Determine the (x, y) coordinate at the center of the cell enclosing the given text.  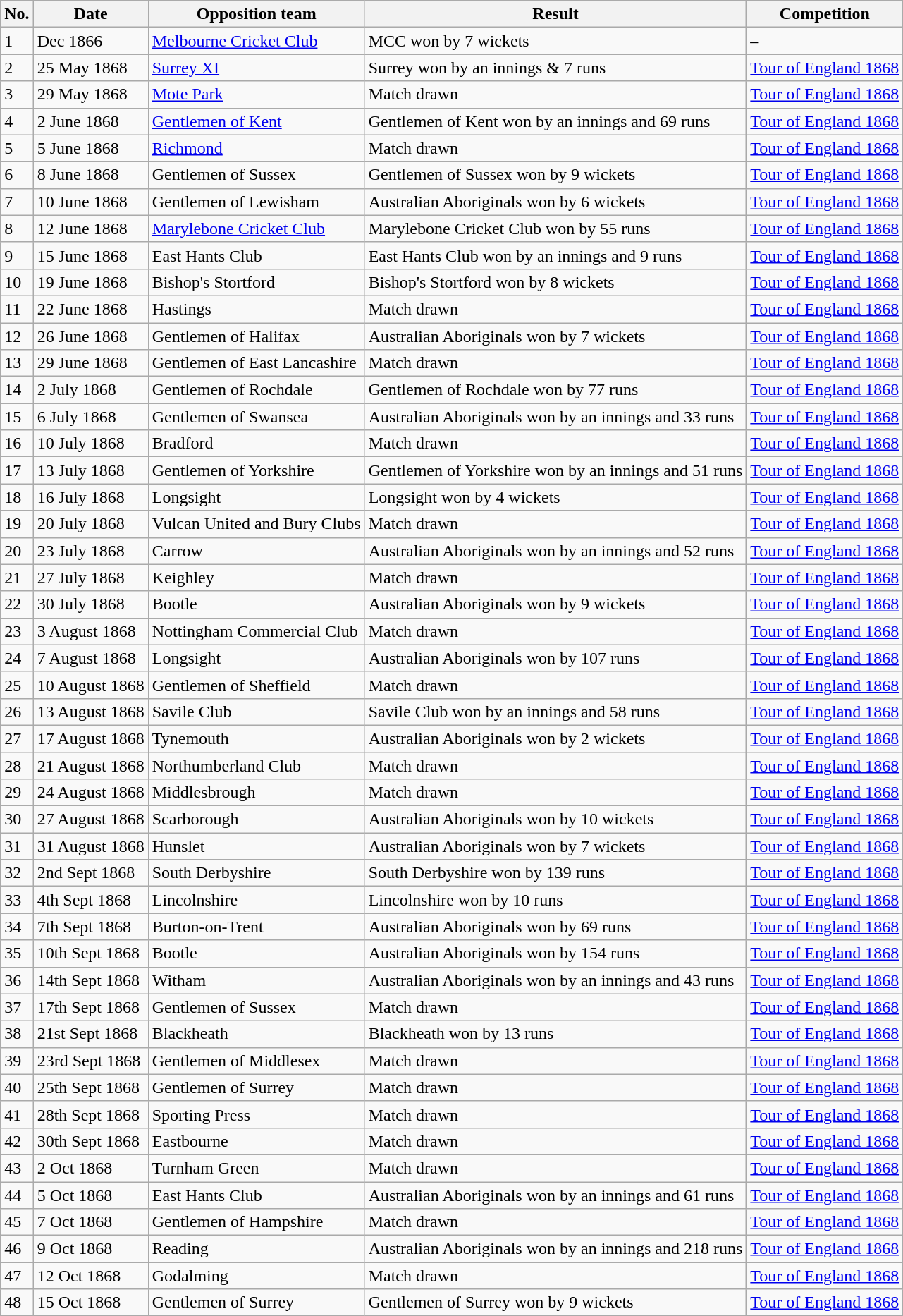
13 (17, 363)
9 Oct 1868 (90, 1249)
Surrey XI (257, 68)
Gentlemen of Middlesex (257, 1061)
Gentlemen of Rochdale (257, 390)
Australian Aboriginals won by an innings and 52 runs (555, 551)
Australian Aboriginals won by 6 wickets (555, 202)
29 May 1868 (90, 95)
Witham (257, 980)
17 (17, 470)
Dec 1866 (90, 41)
41 (17, 1114)
Australian Aboriginals won by 154 runs (555, 954)
Tynemouth (257, 738)
12 (17, 336)
Australian Aboriginals won by 69 runs (555, 927)
5 Oct 1868 (90, 1195)
Bishop's Stortford (257, 282)
7 (17, 202)
29 June 1868 (90, 363)
Sporting Press (257, 1114)
10 June 1868 (90, 202)
5 (17, 148)
10 August 1868 (90, 685)
Gentlemen of Yorkshire (257, 470)
Hunslet (257, 846)
18 (17, 497)
13 July 1868 (90, 470)
Godalming (257, 1276)
31 August 1868 (90, 846)
Bishop's Stortford won by 8 wickets (555, 282)
Keighley (257, 578)
21 August 1868 (90, 765)
Savile Club won by an innings and 58 runs (555, 712)
30 (17, 820)
43 (17, 1168)
22 June 1868 (90, 309)
South Derbyshire (257, 873)
44 (17, 1195)
47 (17, 1276)
Gentlemen of Sheffield (257, 685)
6 (17, 175)
45 (17, 1222)
14th Sept 1868 (90, 980)
15 Oct 1868 (90, 1303)
Melbourne Cricket Club (257, 41)
Opposition team (257, 14)
10th Sept 1868 (90, 954)
32 (17, 873)
19 June 1868 (90, 282)
2nd Sept 1868 (90, 873)
Blackheath (257, 1034)
Gentlemen of Hampshire (257, 1222)
23 July 1868 (90, 551)
25 (17, 685)
24 (17, 658)
Gentlemen of East Lancashire (257, 363)
MCC won by 7 wickets (555, 41)
16 (17, 444)
23 (17, 631)
Reading (257, 1249)
Richmond (257, 148)
Australian Aboriginals won by 10 wickets (555, 820)
14 (17, 390)
19 (17, 524)
Competition (825, 14)
Scarborough (257, 820)
30th Sept 1868 (90, 1141)
20 (17, 551)
12 June 1868 (90, 229)
Australian Aboriginals won by 9 wickets (555, 604)
31 (17, 846)
28 (17, 765)
29 (17, 793)
48 (17, 1303)
10 July 1868 (90, 444)
7 Oct 1868 (90, 1222)
Middlesbrough (257, 793)
Lincolnshire (257, 900)
Nottingham Commercial Club (257, 631)
34 (17, 927)
3 (17, 95)
Result (555, 14)
13 August 1868 (90, 712)
26 June 1868 (90, 336)
Australian Aboriginals won by an innings and 33 runs (555, 417)
Eastbourne (257, 1141)
7th Sept 1868 (90, 927)
20 July 1868 (90, 524)
5 June 1868 (90, 148)
12 Oct 1868 (90, 1276)
11 (17, 309)
21 (17, 578)
Australian Aboriginals won by an innings and 43 runs (555, 980)
Marylebone Cricket Club won by 55 runs (555, 229)
Marylebone Cricket Club (257, 229)
15 (17, 417)
– (825, 41)
Australian Aboriginals won by 2 wickets (555, 738)
Hastings (257, 309)
46 (17, 1249)
2 (17, 68)
4th Sept 1868 (90, 900)
Lincolnshire won by 10 runs (555, 900)
30 July 1868 (90, 604)
South Derbyshire won by 139 runs (555, 873)
38 (17, 1034)
3 August 1868 (90, 631)
7 August 1868 (90, 658)
17 August 1868 (90, 738)
16 July 1868 (90, 497)
39 (17, 1061)
1 (17, 41)
East Hants Club won by an innings and 9 runs (555, 255)
27 August 1868 (90, 820)
2 Oct 1868 (90, 1168)
Australian Aboriginals won by an innings and 218 runs (555, 1249)
21st Sept 1868 (90, 1034)
42 (17, 1141)
Gentlemen of Halifax (257, 336)
Date (90, 14)
15 June 1868 (90, 255)
Gentlemen of Kent won by an innings and 69 runs (555, 121)
8 June 1868 (90, 175)
9 (17, 255)
Carrow (257, 551)
Savile Club (257, 712)
Gentlemen of Yorkshire won by an innings and 51 runs (555, 470)
Bradford (257, 444)
27 July 1868 (90, 578)
37 (17, 1007)
Gentlemen of Swansea (257, 417)
33 (17, 900)
Gentlemen of Sussex won by 9 wickets (555, 175)
2 June 1868 (90, 121)
Northumberland Club (257, 765)
4 (17, 121)
26 (17, 712)
40 (17, 1087)
Gentlemen of Rochdale won by 77 runs (555, 390)
Gentlemen of Lewisham (257, 202)
23rd Sept 1868 (90, 1061)
24 August 1868 (90, 793)
27 (17, 738)
35 (17, 954)
No. (17, 14)
6 July 1868 (90, 417)
Vulcan United and Bury Clubs (257, 524)
Australian Aboriginals won by an innings and 61 runs (555, 1195)
2 July 1868 (90, 390)
17th Sept 1868 (90, 1007)
Surrey won by an innings & 7 runs (555, 68)
25 May 1868 (90, 68)
Gentlemen of Kent (257, 121)
Burton-on-Trent (257, 927)
Turnham Green (257, 1168)
Australian Aboriginals won by 107 runs (555, 658)
25th Sept 1868 (90, 1087)
Longsight won by 4 wickets (555, 497)
Gentlemen of Surrey won by 9 wickets (555, 1303)
Blackheath won by 13 runs (555, 1034)
10 (17, 282)
22 (17, 604)
28th Sept 1868 (90, 1114)
8 (17, 229)
36 (17, 980)
Mote Park (257, 95)
